Find where the given text appears and provide that cell's center as [X, Y] coordinate. 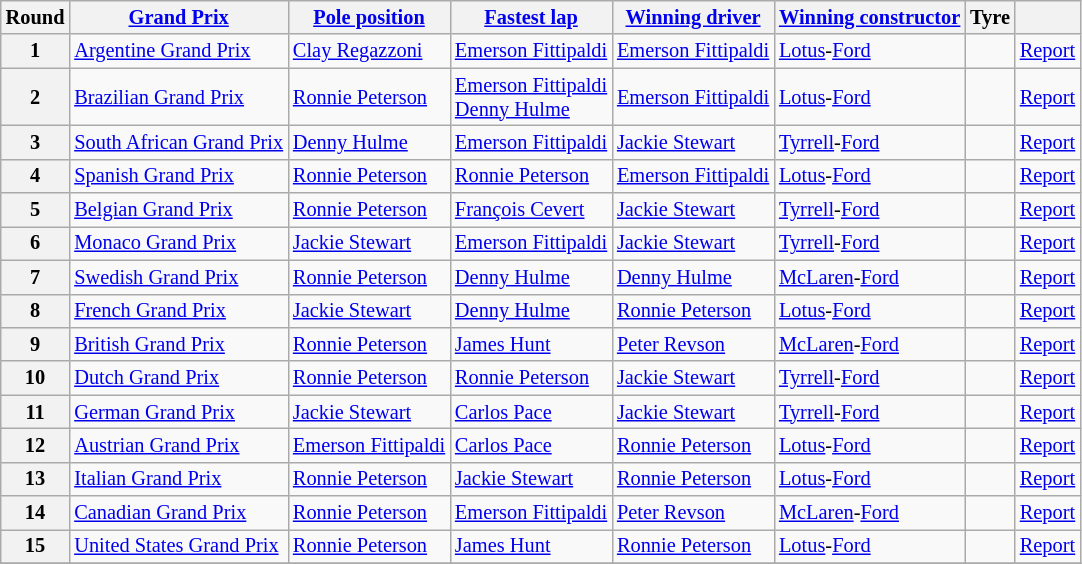
14 [36, 513]
Winning driver [693, 17]
Brazilian Grand Prix [178, 97]
François Cevert [531, 210]
Grand Prix [178, 17]
Spanish Grand Prix [178, 176]
4 [36, 176]
Monaco Grand Prix [178, 243]
10 [36, 378]
Austrian Grand Prix [178, 445]
Tyre [990, 17]
French Grand Prix [178, 311]
7 [36, 277]
Fastest lap [531, 17]
Dutch Grand Prix [178, 378]
1 [36, 51]
9 [36, 344]
Italian Grand Prix [178, 479]
Winning constructor [870, 17]
11 [36, 412]
6 [36, 243]
Clay Regazzoni [369, 51]
Argentine Grand Prix [178, 51]
Emerson Fittipaldi Denny Hulme [531, 97]
2 [36, 97]
Round [36, 17]
12 [36, 445]
15 [36, 546]
South African Grand Prix [178, 142]
8 [36, 311]
5 [36, 210]
13 [36, 479]
United States Grand Prix [178, 546]
Swedish Grand Prix [178, 277]
British Grand Prix [178, 344]
3 [36, 142]
German Grand Prix [178, 412]
Pole position [369, 17]
Canadian Grand Prix [178, 513]
Belgian Grand Prix [178, 210]
